Scan for the cell matching the given text and deliver its [X, Y] coordinate at center. 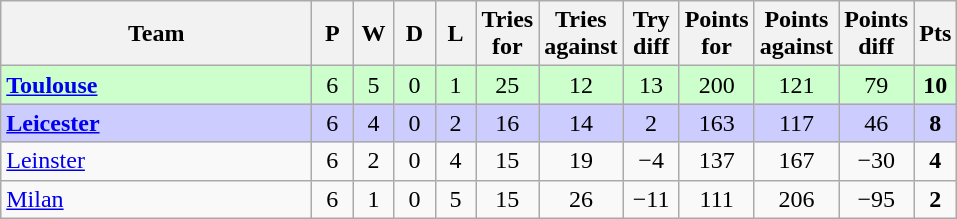
121 [796, 85]
167 [796, 161]
Try diff [651, 34]
25 [508, 85]
Leinster [156, 161]
L [456, 34]
16 [508, 123]
W [374, 34]
Tries against [581, 34]
117 [796, 123]
D [414, 34]
−11 [651, 199]
163 [716, 123]
Milan [156, 199]
Pts [936, 34]
137 [716, 161]
P [332, 34]
13 [651, 85]
Toulouse [156, 85]
10 [936, 85]
206 [796, 199]
12 [581, 85]
Points against [796, 34]
8 [936, 123]
−95 [876, 199]
19 [581, 161]
Points diff [876, 34]
Leicester [156, 123]
26 [581, 199]
46 [876, 123]
111 [716, 199]
14 [581, 123]
Points for [716, 34]
200 [716, 85]
−4 [651, 161]
Team [156, 34]
79 [876, 85]
−30 [876, 161]
Tries for [508, 34]
